Find where the given text appears and provide that cell's center as (X, Y) coordinate. 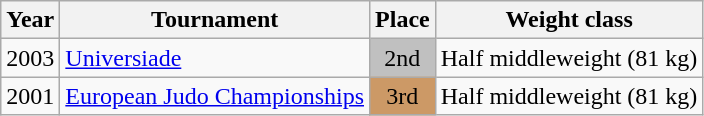
2001 (30, 96)
3rd (403, 96)
Universiade (215, 58)
Weight class (569, 20)
2nd (403, 58)
Year (30, 20)
Place (403, 20)
Tournament (215, 20)
European Judo Championships (215, 96)
2003 (30, 58)
